Output the (x, y) coordinate of the center of the cell containing the given text.  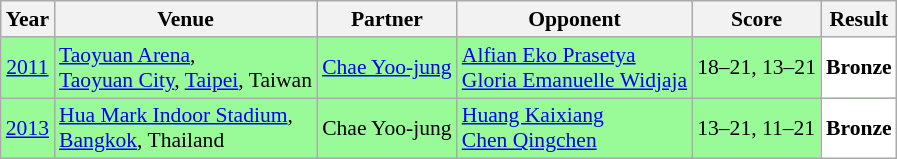
Hua Mark Indoor Stadium,Bangkok, Thailand (186, 128)
18–21, 13–21 (756, 68)
Venue (186, 19)
13–21, 11–21 (756, 128)
2011 (28, 68)
Score (756, 19)
Year (28, 19)
Alfian Eko Prasetya Gloria Emanuelle Widjaja (574, 68)
Result (859, 19)
Partner (387, 19)
Opponent (574, 19)
2013 (28, 128)
Huang Kaixiang Chen Qingchen (574, 128)
Taoyuan Arena,Taoyuan City, Taipei, Taiwan (186, 68)
